Provide the (X, Y) coordinate of the cell's center where the given text is located.  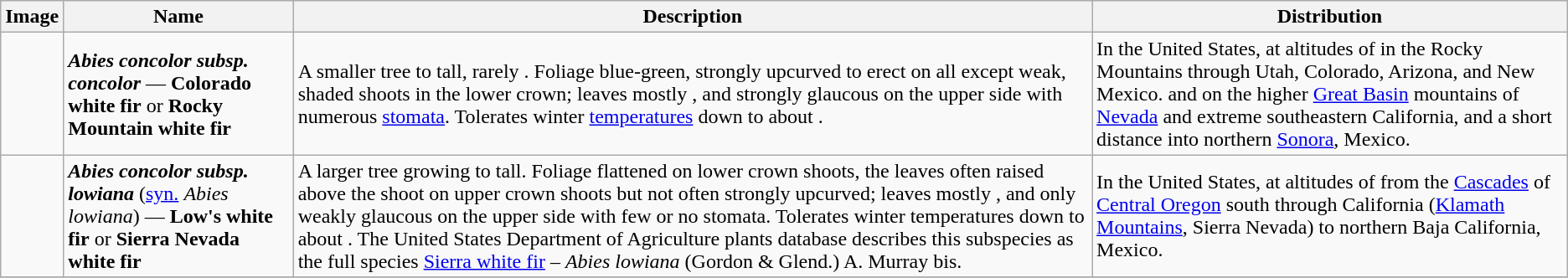
Image (32, 17)
Description (692, 17)
Distribution (1330, 17)
Abies concolor subsp. lowiana (syn. Abies lowiana) — Low's white fir or Sierra Nevada white fir (178, 216)
Abies concolor subsp. concolor — Colorado white fir or Rocky Mountain white fir (178, 94)
Name (178, 17)
